Determine the [X, Y] coordinate at the center of the cell enclosing the given text.  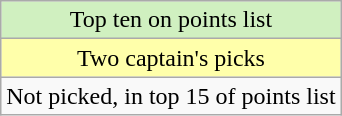
Top ten on points list [171, 20]
Not picked, in top 15 of points list [171, 96]
Two captain's picks [171, 58]
